Find where the given text appears and provide that cell's center as (x, y) coordinate. 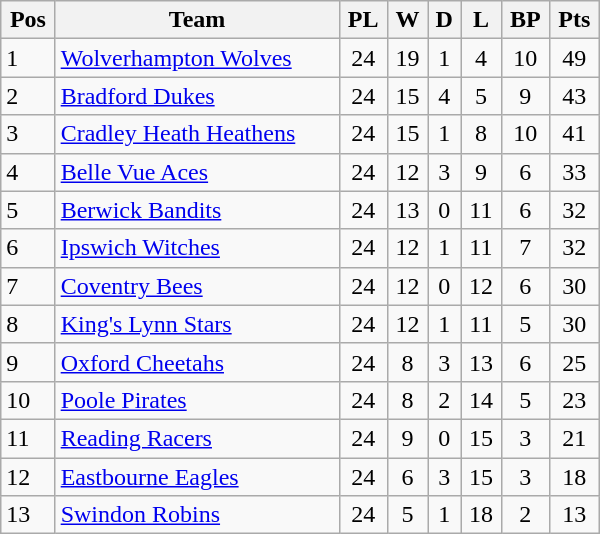
23 (574, 400)
Swindon Robins (197, 515)
Wolverhampton Wolves (197, 58)
Belle Vue Aces (197, 172)
14 (482, 400)
Ipswich Witches (197, 248)
Oxford Cheetahs (197, 362)
Bradford Dukes (197, 96)
PL (363, 20)
W (408, 20)
Team (197, 20)
Reading Racers (197, 438)
L (482, 20)
BP (525, 20)
Coventry Bees (197, 286)
Eastbourne Eagles (197, 477)
33 (574, 172)
King's Lynn Stars (197, 324)
Poole Pirates (197, 400)
21 (574, 438)
25 (574, 362)
D (444, 20)
19 (408, 58)
Berwick Bandits (197, 210)
Pos (28, 20)
41 (574, 134)
Pts (574, 20)
49 (574, 58)
Cradley Heath Heathens (197, 134)
43 (574, 96)
